Output the [x, y] coordinate of the center of the cell containing the given text.  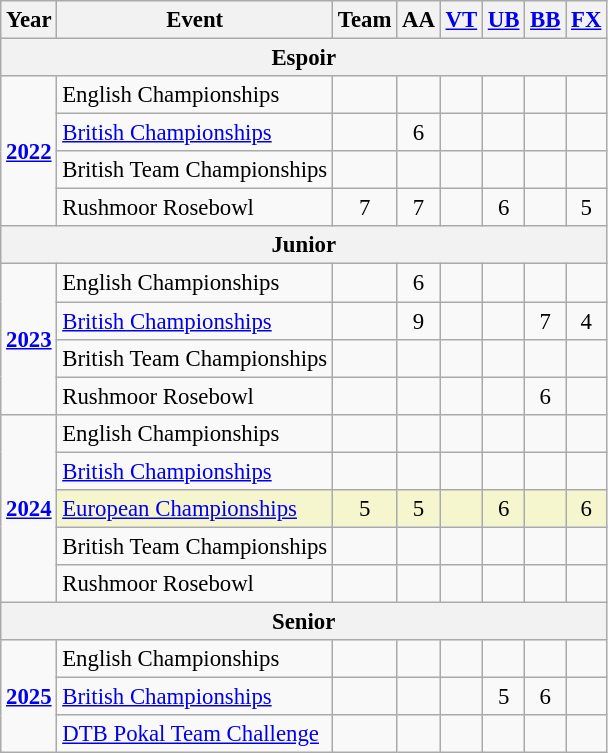
BB [546, 20]
DTB Pokal Team Challenge [195, 734]
Team [365, 20]
4 [586, 321]
VT [461, 20]
AA [419, 20]
2023 [29, 339]
FX [586, 20]
2024 [29, 508]
9 [419, 321]
European Championships [195, 509]
2022 [29, 151]
UB [503, 20]
2025 [29, 696]
Senior [304, 621]
Year [29, 20]
Junior [304, 245]
Espoir [304, 58]
Event [195, 20]
